For the text-containing cell, return its midpoint in (X, Y) coordinate format. 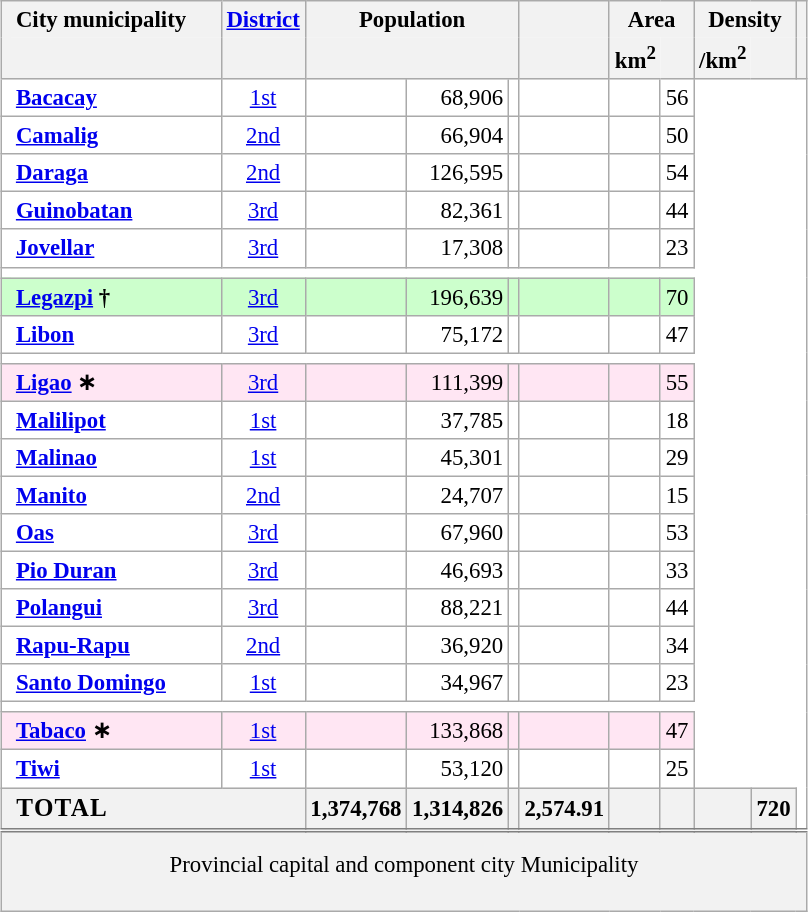
55 (676, 382)
36,920 (458, 646)
53 (676, 533)
75,172 (458, 334)
82,361 (458, 211)
Jovellar (116, 248)
68,906 (458, 98)
Legazpi † (116, 297)
33 (676, 570)
133,868 (458, 731)
Guinobatan (116, 211)
TOTAL (158, 810)
111,399 (458, 382)
Libon (116, 334)
2,574.91 (564, 810)
Ligao ∗ (116, 382)
126,595 (458, 173)
Oas (116, 533)
45,301 (458, 458)
18 (676, 420)
Bacacay (116, 98)
25 (676, 769)
Area (651, 20)
Daraga (116, 173)
Pio Duran (116, 570)
Camalig (116, 136)
Polangui (116, 608)
Provincial capital and component city Municipality (404, 855)
Rapu-Rapu (116, 646)
56 (676, 98)
17,308 (458, 248)
34,967 (458, 683)
53,120 (458, 769)
88,221 (458, 608)
Santo Domingo (116, 683)
54 (676, 173)
Population (412, 20)
Density (745, 20)
46,693 (458, 570)
Manito (116, 495)
37,785 (458, 420)
720 (774, 810)
1,374,768 (356, 810)
67,960 (458, 533)
1,314,826 (458, 810)
24,707 (458, 495)
70 (676, 297)
/km2 (722, 58)
km2 (634, 58)
Tabaco ∗ (116, 731)
Tiwi (116, 769)
50 (676, 136)
196,639 (458, 297)
15 (676, 495)
Malilipot (116, 420)
Malinao (116, 458)
District (263, 20)
34 (676, 646)
City municipality (116, 20)
29 (676, 458)
66,904 (458, 136)
